Pinpoint the cell where the given text exists, returning its (x, y) midpoint coordinate. 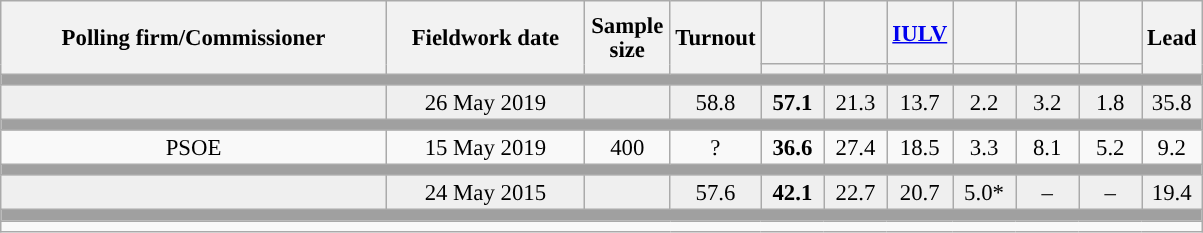
18.5 (920, 148)
36.6 (792, 148)
Lead (1172, 38)
400 (627, 148)
IULV (920, 32)
8.1 (1048, 148)
20.7 (920, 194)
? (716, 148)
5.2 (1110, 148)
22.7 (856, 194)
57.1 (792, 102)
1.8 (1110, 102)
PSOE (194, 148)
15 May 2019 (485, 148)
27.4 (856, 148)
2.2 (984, 102)
42.1 (792, 194)
5.0* (984, 194)
Polling firm/Commissioner (194, 38)
24 May 2015 (485, 194)
9.2 (1172, 148)
13.7 (920, 102)
3.3 (984, 148)
19.4 (1172, 194)
35.8 (1172, 102)
58.8 (716, 102)
3.2 (1048, 102)
57.6 (716, 194)
Fieldwork date (485, 38)
Sample size (627, 38)
21.3 (856, 102)
26 May 2019 (485, 102)
Turnout (716, 38)
